Return the [x, y] coordinate for the center point of the cell that contains the specified text.  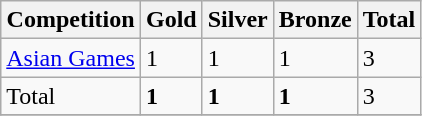
Competition [71, 20]
Bronze [315, 20]
Gold [171, 20]
Silver [238, 20]
Asian Games [71, 58]
